Scan for the cell matching the given text and deliver its (x, y) coordinate at center. 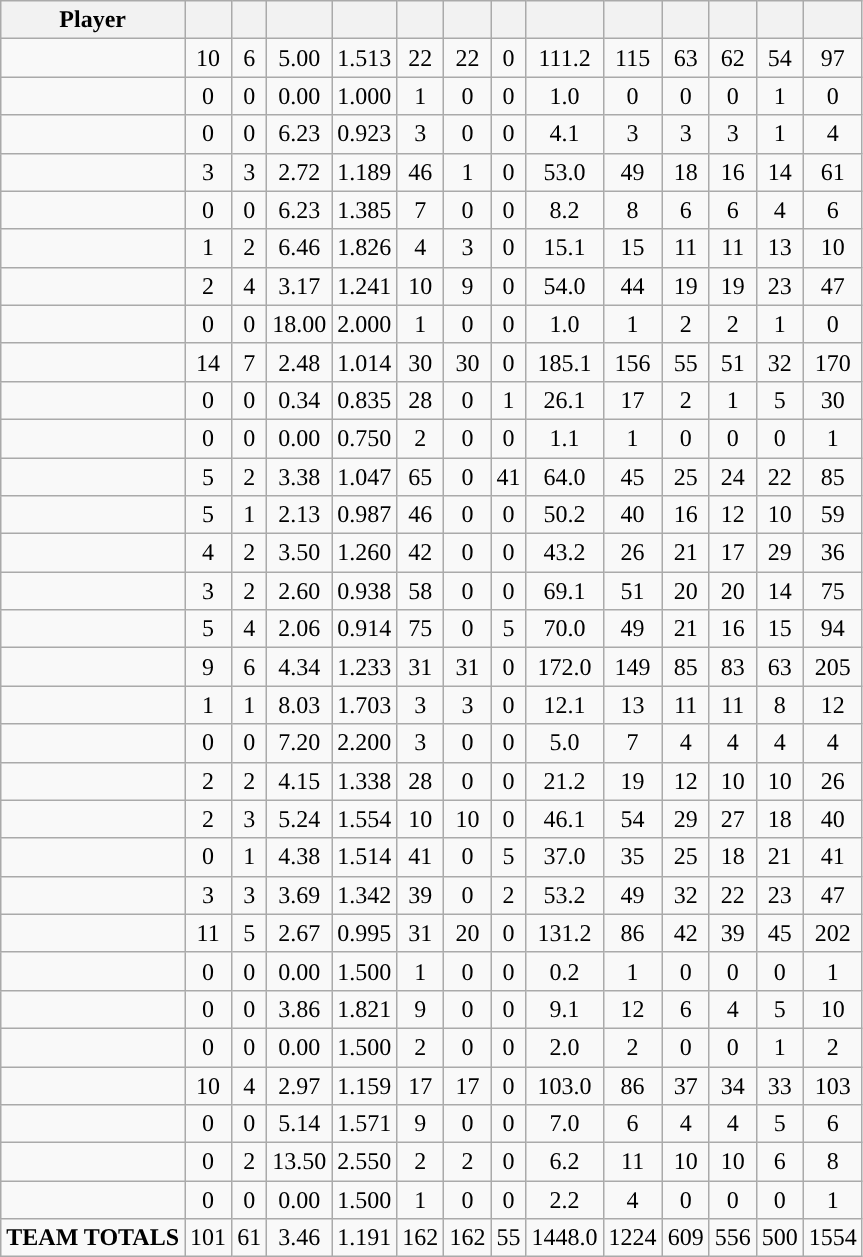
1.338 (364, 781)
3.50 (300, 553)
3.46 (300, 1238)
500 (780, 1238)
1224 (632, 1238)
1.703 (364, 705)
5.14 (300, 1124)
4.1 (564, 134)
58 (420, 591)
35 (632, 857)
59 (832, 515)
27 (732, 819)
8.03 (300, 705)
1.514 (364, 857)
1.1 (564, 438)
44 (632, 286)
0.34 (300, 400)
0.923 (364, 134)
1.047 (364, 477)
2.000 (364, 324)
1554 (832, 1238)
21.2 (564, 781)
69.1 (564, 591)
1.571 (364, 1124)
2.06 (300, 629)
1.233 (364, 667)
43.2 (564, 553)
24 (732, 477)
94 (832, 629)
15.1 (564, 248)
3.38 (300, 477)
12.1 (564, 705)
37 (686, 1085)
1.821 (364, 1009)
1.014 (364, 362)
1.241 (364, 286)
3.86 (300, 1009)
6.2 (564, 1162)
1.191 (364, 1238)
1448.0 (564, 1238)
64.0 (564, 477)
18.00 (300, 324)
131.2 (564, 933)
0.835 (364, 400)
156 (632, 362)
54.0 (564, 286)
83 (732, 667)
2.67 (300, 933)
103.0 (564, 1085)
1.189 (364, 172)
1.342 (364, 895)
6.46 (300, 248)
0.2 (564, 971)
0.938 (364, 591)
2.550 (364, 1162)
1.000 (364, 96)
185.1 (564, 362)
0.995 (364, 933)
TEAM TOTALS (93, 1238)
1.159 (364, 1085)
33 (780, 1085)
3.17 (300, 286)
2.60 (300, 591)
8.2 (564, 210)
9.1 (564, 1009)
5.00 (300, 58)
103 (832, 1085)
37.0 (564, 857)
53.0 (564, 172)
1.554 (364, 819)
609 (686, 1238)
2.200 (364, 743)
65 (420, 477)
2.0 (564, 1047)
1.385 (364, 210)
2.48 (300, 362)
1.260 (364, 553)
556 (732, 1238)
0.750 (364, 438)
1.826 (364, 248)
3.69 (300, 895)
7.20 (300, 743)
70.0 (564, 629)
115 (632, 58)
2.72 (300, 172)
46.1 (564, 819)
Player (93, 20)
36 (832, 553)
4.34 (300, 667)
13.50 (300, 1162)
205 (832, 667)
149 (632, 667)
4.38 (300, 857)
50.2 (564, 515)
111.2 (564, 58)
97 (832, 58)
5.0 (564, 743)
62 (732, 58)
2.97 (300, 1085)
7.0 (564, 1124)
1.513 (364, 58)
53.2 (564, 895)
4.15 (300, 781)
172.0 (564, 667)
2.13 (300, 515)
202 (832, 933)
34 (732, 1085)
26.1 (564, 400)
101 (208, 1238)
2.2 (564, 1200)
5.24 (300, 819)
0.987 (364, 515)
170 (832, 362)
0.914 (364, 629)
